Extract the (x, y) coordinate from the center of the cell holding the provided text.  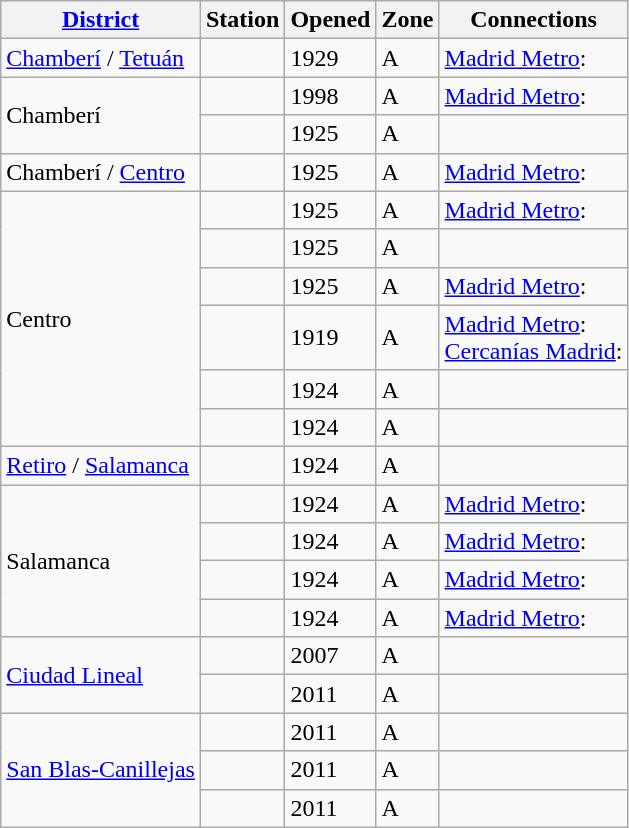
Madrid Metro: Cercanías Madrid: (534, 338)
Chamberí (101, 115)
San Blas-Canillejas (101, 770)
1998 (330, 96)
Retiro / Salamanca (101, 465)
District (101, 20)
1919 (330, 338)
Chamberí / Tetuán (101, 58)
1929 (330, 58)
Opened (330, 20)
Station (242, 20)
Centro (101, 318)
2007 (330, 656)
Connections (534, 20)
Chamberí / Centro (101, 172)
Zone (408, 20)
Salamanca (101, 560)
Ciudad Lineal (101, 675)
